Capture the cell that displays the provided text and extract its [x, y] central coordinate. 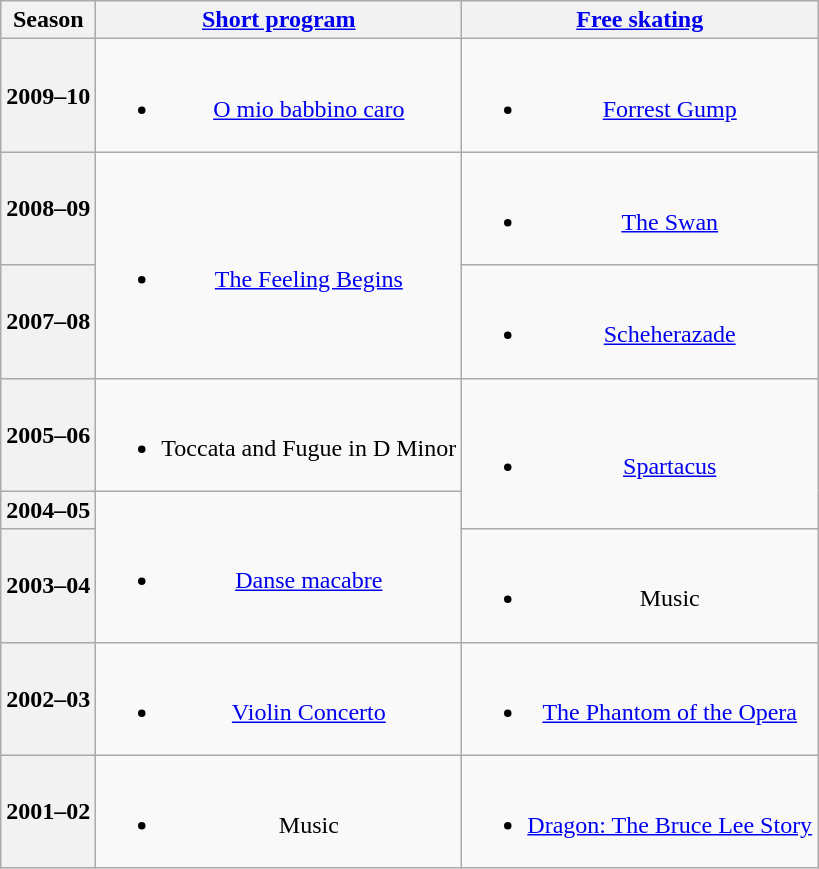
Season [48, 20]
Forrest Gump [640, 96]
2001–02 [48, 812]
O mio babbino caro [279, 96]
The Phantom of the Opera [640, 698]
2003–04 [48, 586]
2009–10 [48, 96]
Danse macabre [279, 566]
2008–09 [48, 208]
Violin Concerto [279, 698]
Free skating [640, 20]
Spartacus [640, 454]
The Feeling Begins [279, 265]
The Swan [640, 208]
Dragon: The Bruce Lee Story [640, 812]
Scheherazade [640, 322]
2004–05 [48, 510]
2005–06 [48, 434]
Toccata and Fugue in D Minor [279, 434]
2002–03 [48, 698]
Short program [279, 20]
2007–08 [48, 322]
